Output the [x, y] coordinate of the center of the cell containing the given text.  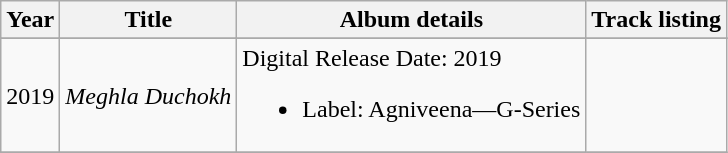
Album details [412, 20]
Year [30, 20]
2019 [30, 96]
Digital Release Date: 2019Label: Agniveena—G-Series [412, 96]
Title [148, 20]
Track listing [656, 20]
Meghla Duchokh [148, 96]
